Pinpoint the cell where the given text exists, returning its [X, Y] midpoint coordinate. 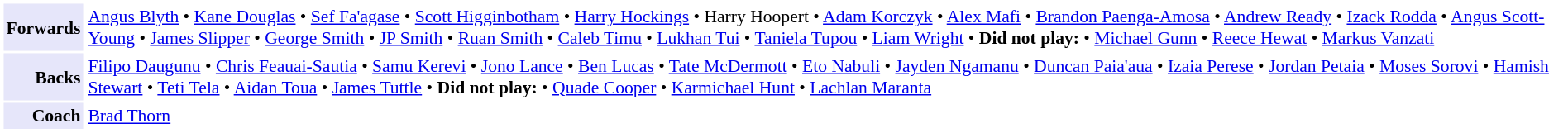
Forwards [43, 26]
Coach [43, 116]
Brad Thorn [825, 116]
Backs [43, 76]
